Detect which cell encompasses the target text, then output its [X, Y] center coordinate. 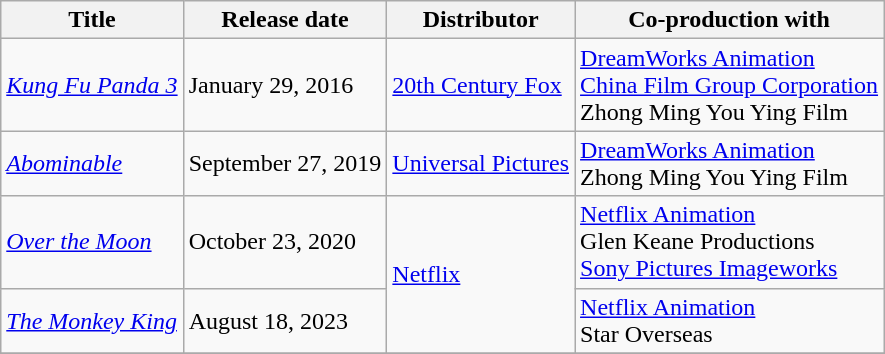
January 29, 2016 [285, 85]
Universal Pictures [481, 164]
Netflix [481, 274]
DreamWorks AnimationChina Film Group CorporationZhong Ming You Ying Film [730, 85]
DreamWorks AnimationZhong Ming You Ying Film [730, 164]
Co-production with [730, 20]
Abominable [92, 164]
Title [92, 20]
October 23, 2020 [285, 242]
September 27, 2019 [285, 164]
20th Century Fox [481, 85]
Distributor [481, 20]
The Monkey King [92, 320]
Netflix AnimationStar Overseas [730, 320]
Over the Moon [92, 242]
Release date [285, 20]
Kung Fu Panda 3 [92, 85]
August 18, 2023 [285, 320]
Netflix AnimationGlen Keane ProductionsSony Pictures Imageworks [730, 242]
